Output the [x, y] coordinate of the center of the cell containing the given text.  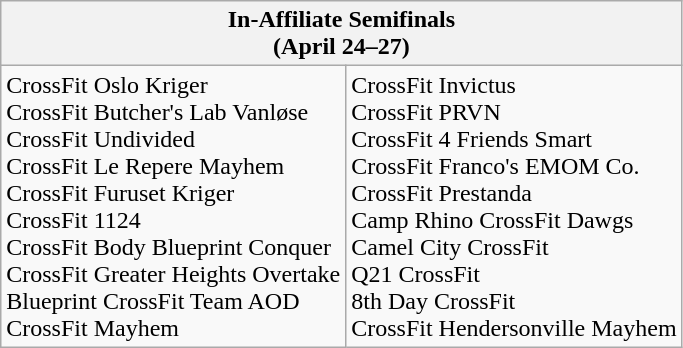
In-Affiliate Semifinals (April 24–27) [342, 34]
